Provide the (X, Y) coordinate of the cell's center where the given text is located.  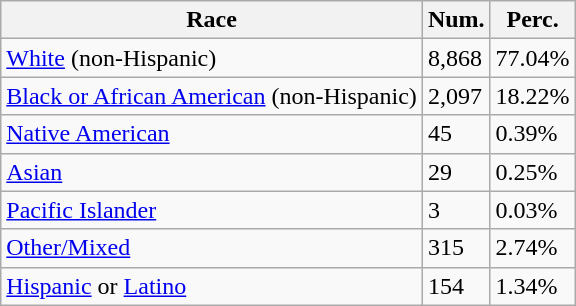
8,868 (456, 58)
29 (456, 172)
315 (456, 248)
0.25% (532, 172)
2.74% (532, 248)
77.04% (532, 58)
18.22% (532, 96)
White (non-Hispanic) (212, 58)
0.39% (532, 134)
Asian (212, 172)
3 (456, 210)
45 (456, 134)
2,097 (456, 96)
1.34% (532, 286)
Num. (456, 20)
Other/Mixed (212, 248)
Hispanic or Latino (212, 286)
Black or African American (non-Hispanic) (212, 96)
154 (456, 286)
Pacific Islander (212, 210)
0.03% (532, 210)
Race (212, 20)
Perc. (532, 20)
Native American (212, 134)
